Search for the cell housing the specified text and yield its (X, Y) center coordinate. 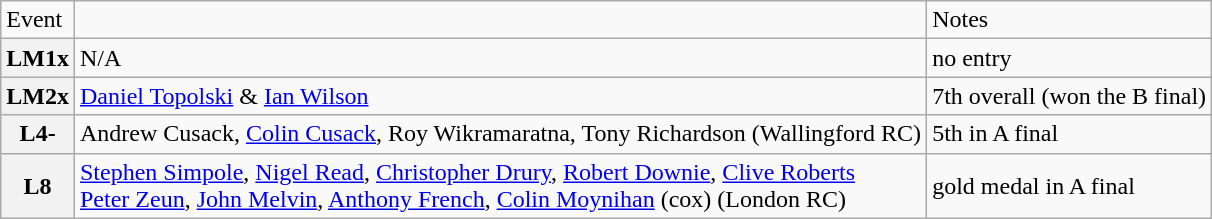
N/A (500, 58)
Notes (1070, 20)
Event (38, 20)
gold medal in A final (1070, 186)
5th in A final (1070, 134)
Andrew Cusack, Colin Cusack, Roy Wikramaratna, Tony Richardson (Wallingford RC) (500, 134)
LM1x (38, 58)
Stephen Simpole, Nigel Read, Christopher Drury, Robert Downie, Clive RobertsPeter Zeun, John Melvin, Anthony French, Colin Moynihan (cox) (London RC) (500, 186)
LM2x (38, 96)
Daniel Topolski & Ian Wilson (500, 96)
no entry (1070, 58)
7th overall (won the B final) (1070, 96)
L4- (38, 134)
L8 (38, 186)
